Output the [X, Y] coordinate of the center of the cell containing the given text.  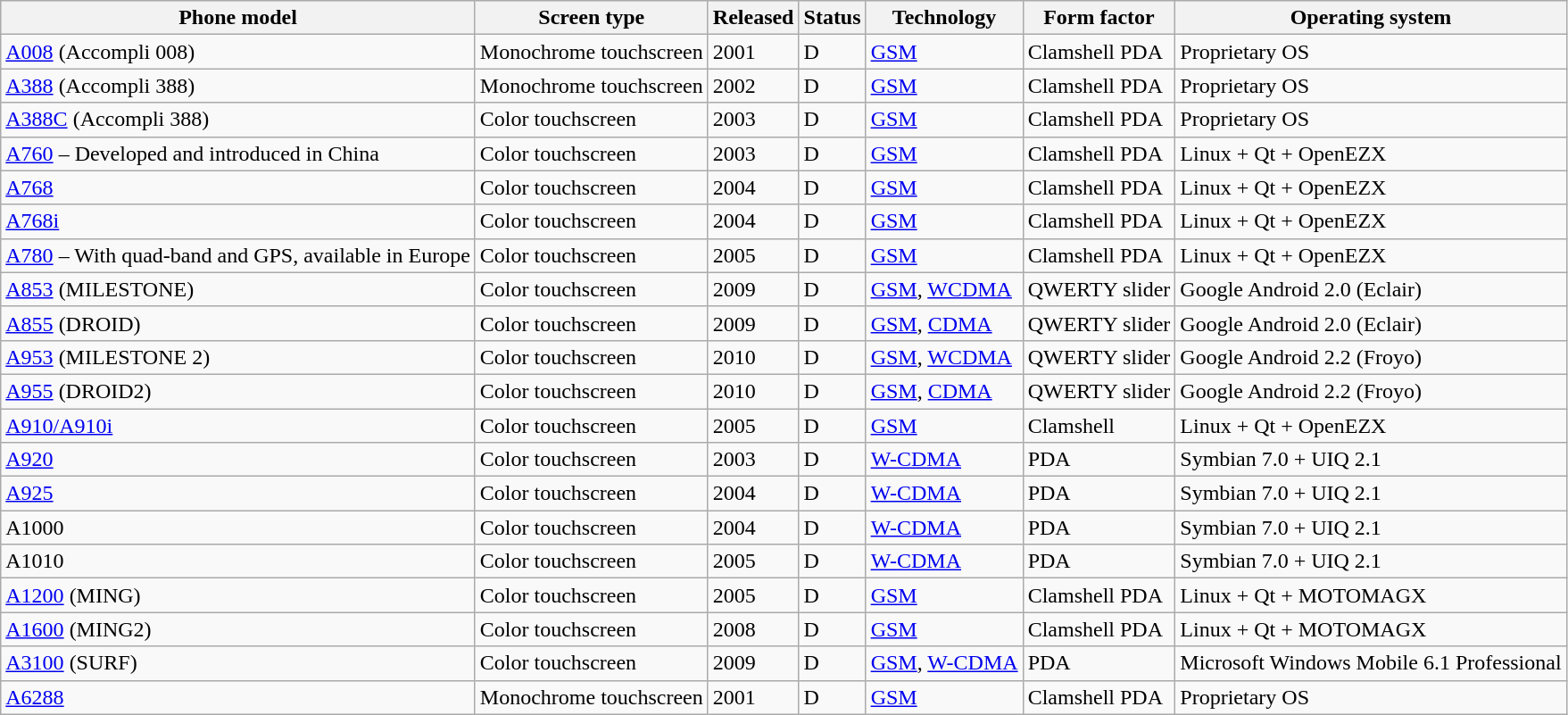
A768 [238, 187]
Technology [944, 18]
2002 [753, 86]
Form factor [1099, 18]
Phone model [238, 18]
A780 – With quad-band and GPS, available in Europe [238, 255]
A955 (DROID2) [238, 391]
A920 [238, 460]
A853 (MILESTONE) [238, 289]
A1600 (MING2) [238, 629]
Clamshell [1099, 426]
A1010 [238, 561]
Released [753, 18]
Status [832, 18]
A855 (DROID) [238, 323]
GSM, W-CDMA [944, 663]
A1200 (MING) [238, 595]
A768i [238, 221]
A1000 [238, 528]
Operating system [1371, 18]
A953 (MILESTONE 2) [238, 357]
A008 (Accompli 008) [238, 52]
A388C (Accompli 388) [238, 120]
Screen type [591, 18]
A760 – Developed and introduced in China [238, 154]
A388 (Accompli 388) [238, 86]
A3100 (SURF) [238, 663]
A925 [238, 494]
A910/A910i [238, 426]
Microsoft Windows Mobile 6.1 Professional [1371, 663]
A6288 [238, 697]
2008 [753, 629]
